Determine the (x, y) coordinate at the center of the cell enclosing the given text.  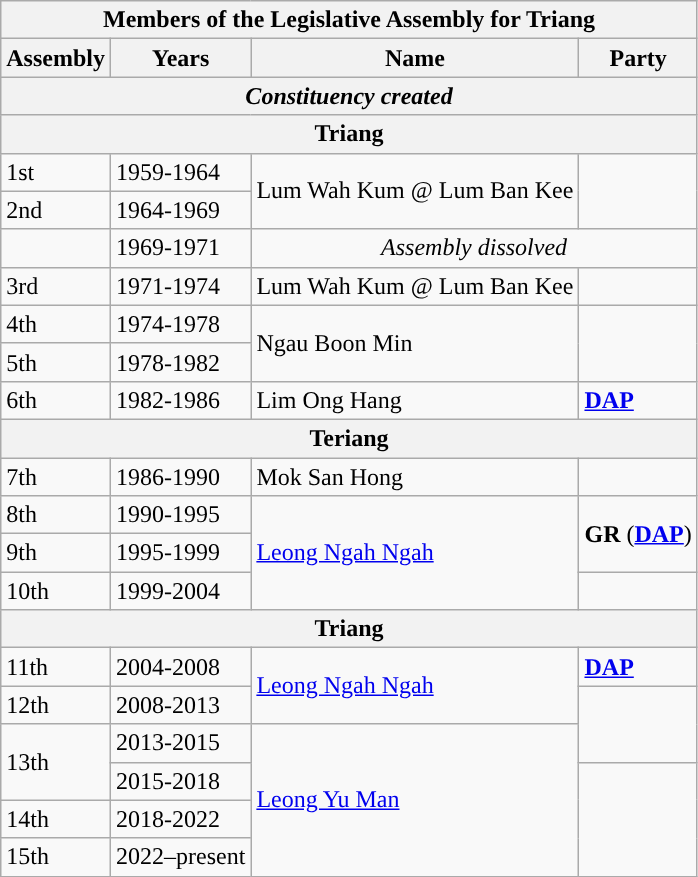
Years (180, 58)
7th (56, 477)
Assembly (56, 58)
1982-1986 (180, 400)
6th (56, 400)
1999-2004 (180, 591)
1964-1969 (180, 210)
1959-1964 (180, 172)
1978-1982 (180, 362)
9th (56, 553)
1974-1978 (180, 324)
11th (56, 667)
2nd (56, 210)
1971-1974 (180, 286)
2008-2013 (180, 705)
1st (56, 172)
Name (415, 58)
2022–present (180, 857)
4th (56, 324)
Members of the Legislative Assembly for Triang (350, 20)
2018-2022 (180, 819)
3rd (56, 286)
Teriang (350, 438)
Ngau Boon Min (415, 343)
10th (56, 591)
1969-1971 (180, 248)
5th (56, 362)
1990-1995 (180, 515)
1986-1990 (180, 477)
Mok San Hong (415, 477)
Party (638, 58)
1995-1999 (180, 553)
2013-2015 (180, 743)
Lim Ong Hang (415, 400)
Leong Yu Man (415, 800)
13th (56, 762)
Constituency created (350, 96)
12th (56, 705)
8th (56, 515)
GR (DAP) (638, 534)
14th (56, 819)
15th (56, 857)
2015-2018 (180, 781)
2004-2008 (180, 667)
Assembly dissolved (474, 248)
